Provide the (X, Y) coordinate of the cell's center where the given text is located.  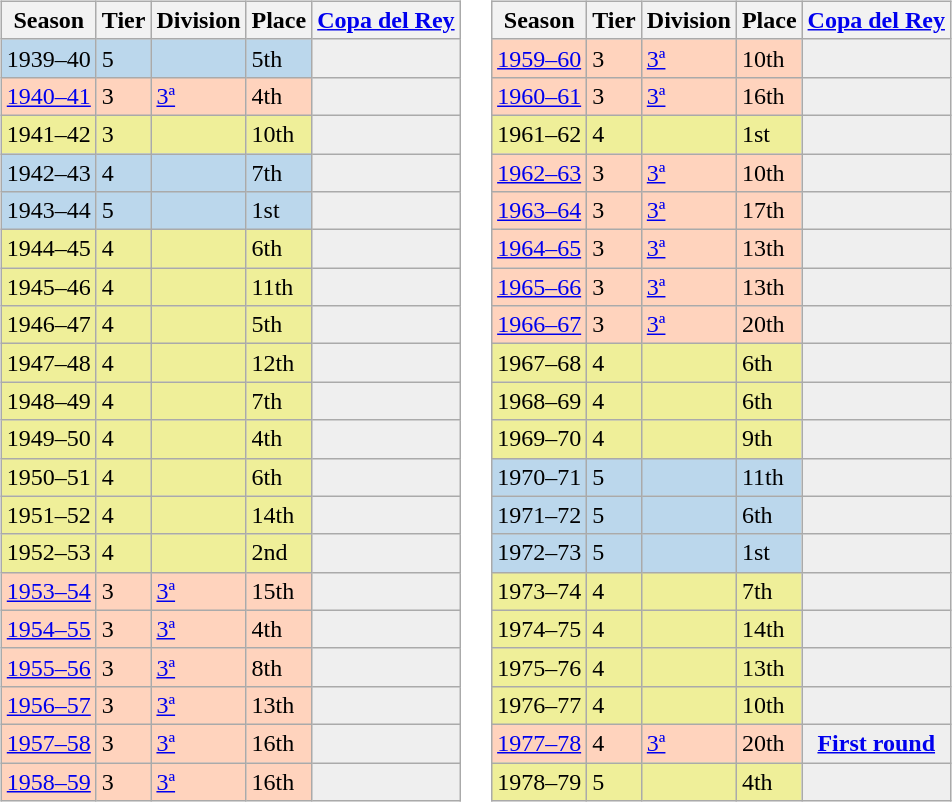
1969–70 (540, 439)
1958–59 (48, 781)
1944–45 (48, 249)
1968–69 (540, 401)
9th (769, 439)
1971–72 (540, 515)
15th (279, 591)
1956–57 (48, 705)
1962–63 (540, 173)
First round (876, 743)
1966–67 (540, 325)
1941–42 (48, 134)
1963–64 (540, 211)
1951–52 (48, 515)
1974–75 (540, 629)
1955–56 (48, 667)
1970–71 (540, 477)
1975–76 (540, 667)
1967–68 (540, 363)
1978–79 (540, 781)
12th (279, 363)
1957–58 (48, 743)
1950–51 (48, 477)
1949–50 (48, 439)
1946–47 (48, 325)
1972–73 (540, 553)
1961–62 (540, 134)
1952–53 (48, 553)
1948–49 (48, 401)
1977–78 (540, 743)
1954–55 (48, 629)
1947–48 (48, 363)
1953–54 (48, 591)
2nd (279, 553)
8th (279, 667)
1976–77 (540, 705)
1945–46 (48, 287)
1965–66 (540, 287)
1940–41 (48, 96)
1943–44 (48, 211)
17th (769, 211)
1942–43 (48, 173)
1959–60 (540, 58)
1973–74 (540, 591)
1964–65 (540, 249)
1939–40 (48, 58)
1960–61 (540, 96)
